Detect which cell encompasses the target text, then output its [x, y] center coordinate. 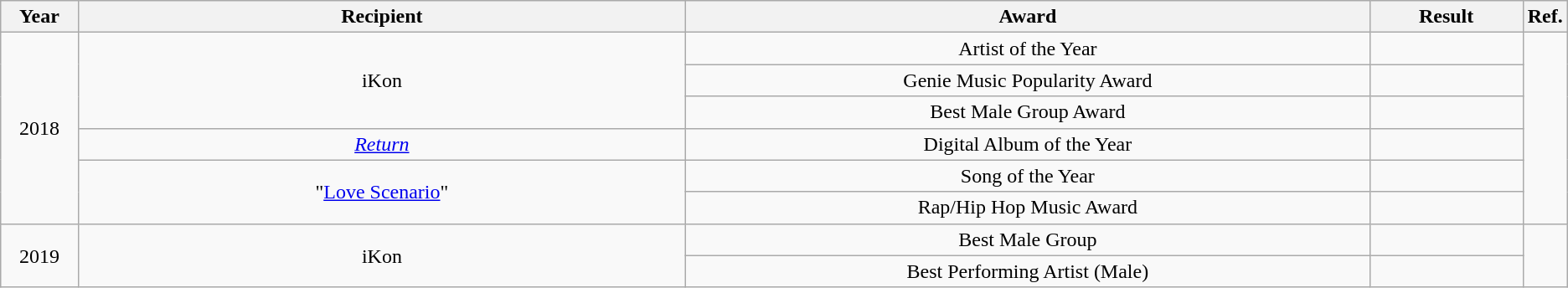
Ref. [1545, 17]
Result [1446, 17]
Best Male Group [1028, 239]
Recipient [382, 17]
Year [39, 17]
Song of the Year [1028, 176]
Return [382, 144]
Genie Music Popularity Award [1028, 80]
Best Male Group Award [1028, 112]
Artist of the Year [1028, 49]
Award [1028, 17]
Digital Album of the Year [1028, 144]
2018 [39, 128]
2019 [39, 255]
"Love Scenario" [382, 192]
Rap/Hip Hop Music Award [1028, 208]
Best Performing Artist (Male) [1028, 271]
